Provide the (X, Y) coordinate of the cell's center where the given text is located.  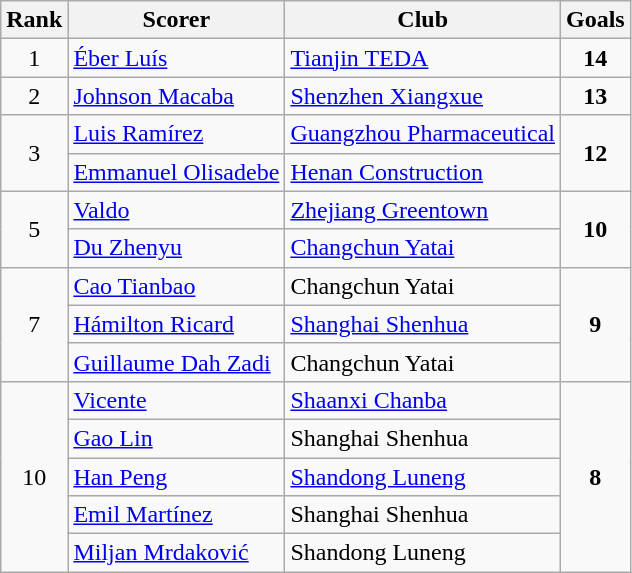
1 (34, 58)
Rank (34, 20)
Emil Martínez (176, 515)
Shenzhen Xiangxue (423, 96)
Scorer (176, 20)
8 (595, 476)
Henan Construction (423, 172)
Du Zhenyu (176, 248)
Miljan Mrdaković (176, 553)
2 (34, 96)
Zhejiang Greentown (423, 210)
Éber Luís (176, 58)
7 (34, 324)
Valdo (176, 210)
Shaanxi Chanba (423, 400)
Han Peng (176, 477)
Goals (595, 20)
Vicente (176, 400)
Johnson Macaba (176, 96)
Hámilton Ricard (176, 324)
Emmanuel Olisadebe (176, 172)
Guillaume Dah Zadi (176, 362)
Club (423, 20)
3 (34, 153)
13 (595, 96)
Cao Tianbao (176, 286)
Luis Ramírez (176, 134)
14 (595, 58)
Guangzhou Pharmaceutical (423, 134)
12 (595, 153)
5 (34, 229)
Gao Lin (176, 438)
Tianjin TEDA (423, 58)
9 (595, 324)
